Return the [X, Y] coordinate for the center point of the cell that contains the specified text.  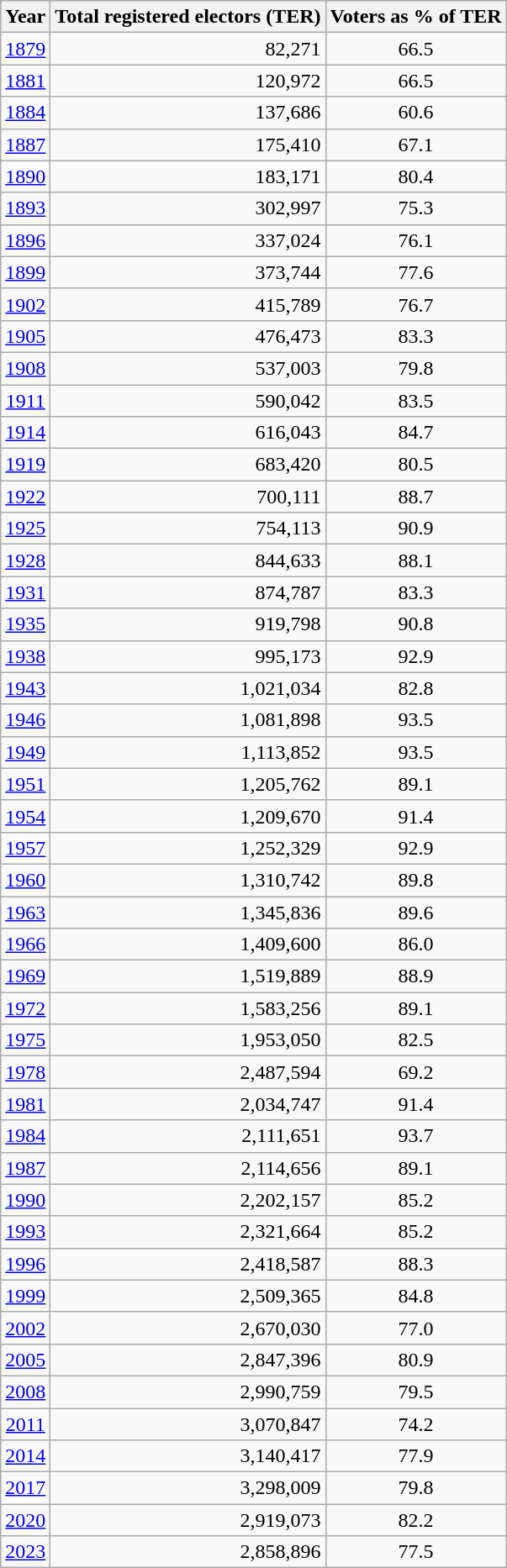
1879 [25, 49]
2,990,759 [188, 1392]
1,519,889 [188, 976]
93.7 [415, 1136]
82,271 [188, 49]
175,410 [188, 145]
1,209,670 [188, 816]
476,473 [188, 336]
1881 [25, 81]
1943 [25, 688]
2023 [25, 1552]
373,744 [188, 272]
84.8 [415, 1296]
2008 [25, 1392]
1899 [25, 272]
415,789 [188, 304]
1990 [25, 1200]
90.9 [415, 529]
1984 [25, 1136]
1960 [25, 880]
302,997 [188, 208]
2,034,747 [188, 1104]
1949 [25, 752]
2,111,651 [188, 1136]
1905 [25, 336]
2014 [25, 1456]
1993 [25, 1232]
2,202,157 [188, 1200]
67.1 [415, 145]
1,953,050 [188, 1040]
2,509,365 [188, 1296]
2017 [25, 1488]
1902 [25, 304]
1,583,256 [188, 1008]
919,798 [188, 624]
84.7 [415, 433]
1925 [25, 529]
3,298,009 [188, 1488]
1978 [25, 1072]
89.6 [415, 912]
2011 [25, 1424]
137,686 [188, 113]
754,113 [188, 529]
700,111 [188, 497]
1914 [25, 433]
1922 [25, 497]
2,487,594 [188, 1072]
77.5 [415, 1552]
76.7 [415, 304]
1,409,600 [188, 944]
82.8 [415, 688]
80.9 [415, 1360]
79.5 [415, 1392]
74.2 [415, 1424]
1,113,852 [188, 752]
1975 [25, 1040]
1893 [25, 208]
1969 [25, 976]
88.3 [415, 1264]
88.9 [415, 976]
1,310,742 [188, 880]
2,321,664 [188, 1232]
1,252,329 [188, 848]
2,858,896 [188, 1552]
3,140,417 [188, 1456]
80.5 [415, 465]
1928 [25, 560]
1963 [25, 912]
69.2 [415, 1072]
3,070,847 [188, 1424]
683,420 [188, 465]
1919 [25, 465]
1987 [25, 1168]
1938 [25, 656]
1890 [25, 176]
Year [25, 17]
88.7 [415, 497]
1896 [25, 240]
1,345,836 [188, 912]
844,633 [188, 560]
120,972 [188, 81]
2,418,587 [188, 1264]
1966 [25, 944]
75.3 [415, 208]
Total registered electors (TER) [188, 17]
995,173 [188, 656]
2002 [25, 1328]
83.5 [415, 401]
1972 [25, 1008]
1,081,898 [188, 720]
1911 [25, 401]
Voters as % of TER [415, 17]
183,171 [188, 176]
2,114,656 [188, 1168]
1954 [25, 816]
537,003 [188, 368]
77.9 [415, 1456]
60.6 [415, 113]
82.5 [415, 1040]
86.0 [415, 944]
2005 [25, 1360]
590,042 [188, 401]
1996 [25, 1264]
616,043 [188, 433]
874,787 [188, 592]
90.8 [415, 624]
1957 [25, 848]
1884 [25, 113]
1951 [25, 784]
89.8 [415, 880]
1908 [25, 368]
1981 [25, 1104]
80.4 [415, 176]
1887 [25, 145]
1999 [25, 1296]
88.1 [415, 560]
1935 [25, 624]
2,670,030 [188, 1328]
2,919,073 [188, 1520]
337,024 [188, 240]
82.2 [415, 1520]
2,847,396 [188, 1360]
2020 [25, 1520]
1946 [25, 720]
77.0 [415, 1328]
1,021,034 [188, 688]
76.1 [415, 240]
1931 [25, 592]
77.6 [415, 272]
1,205,762 [188, 784]
